Find where the given text appears and provide that cell's center as [x, y] coordinate. 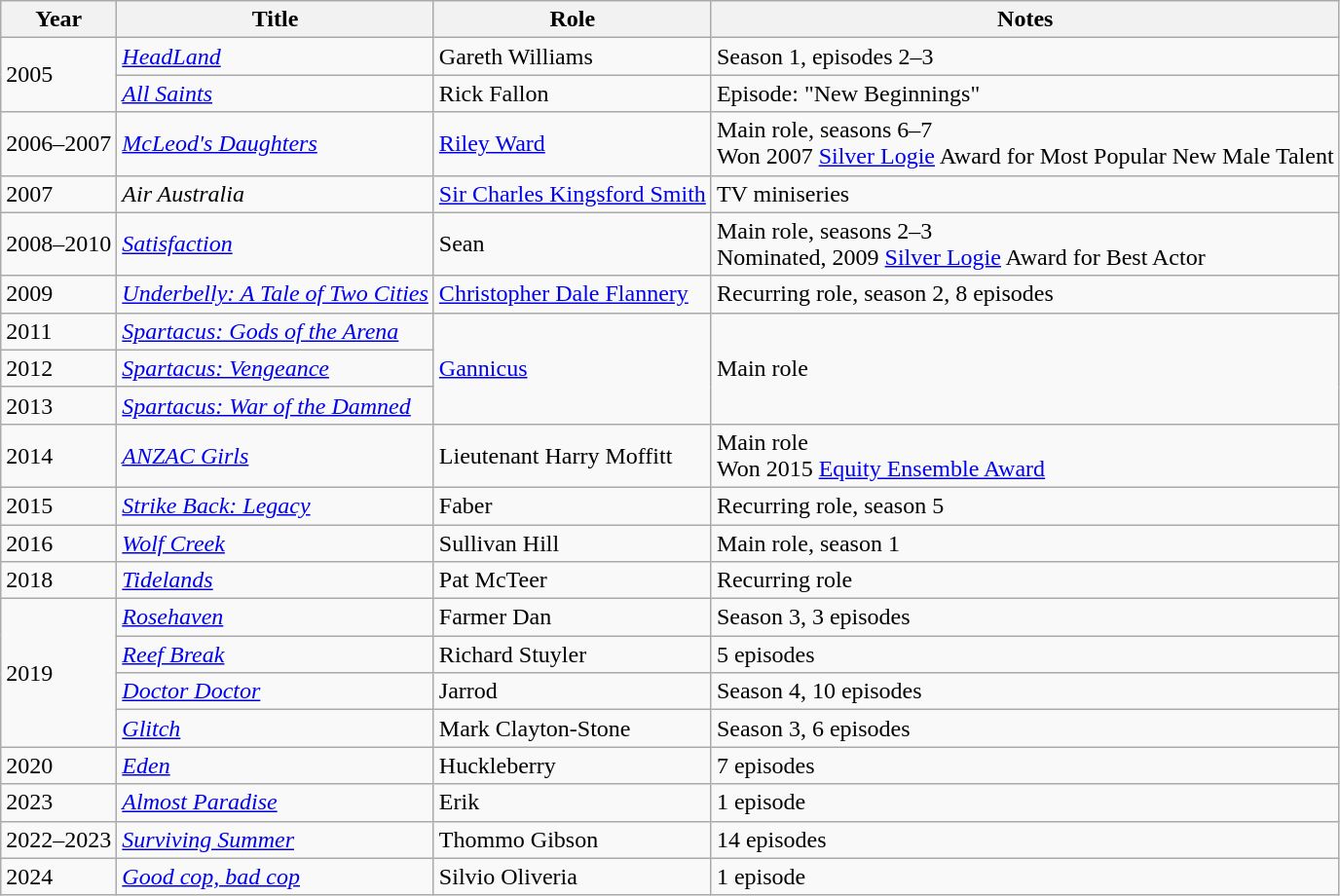
All Saints [276, 93]
Sean [573, 243]
2024 [58, 877]
Almost Paradise [276, 803]
Spartacus: Vengeance [276, 368]
Season 3, 3 episodes [1024, 617]
Tidelands [276, 580]
Thommo Gibson [573, 840]
Mark Clayton-Stone [573, 728]
Main role [1024, 368]
2006–2007 [58, 144]
Role [573, 19]
Main role, seasons 2–3Nominated, 2009 Silver Logie Award for Best Actor [1024, 243]
2022–2023 [58, 840]
Huckleberry [573, 765]
2009 [58, 294]
2018 [58, 580]
2012 [58, 368]
Lieutenant Harry Moffitt [573, 456]
Eden [276, 765]
Season 4, 10 episodes [1024, 691]
Doctor Doctor [276, 691]
Farmer Dan [573, 617]
Riley Ward [573, 144]
Season 1, episodes 2–3 [1024, 56]
Gannicus [573, 368]
Good cop, bad cop [276, 877]
Jarrod [573, 691]
Rosehaven [276, 617]
Main role, season 1 [1024, 542]
2005 [58, 75]
Notes [1024, 19]
2011 [58, 331]
Main roleWon 2015 Equity Ensemble Award [1024, 456]
Main role, seasons 6–7Won 2007 Silver Logie Award for Most Popular New Male Talent [1024, 144]
Christopher Dale Flannery [573, 294]
Season 3, 6 episodes [1024, 728]
Strike Back: Legacy [276, 505]
Recurring role, season 5 [1024, 505]
Recurring role [1024, 580]
Spartacus: War of the Damned [276, 405]
Sullivan Hill [573, 542]
Silvio Oliveria [573, 877]
2007 [58, 194]
Recurring role, season 2, 8 episodes [1024, 294]
Reef Break [276, 654]
McLeod's Daughters [276, 144]
2023 [58, 803]
HeadLand [276, 56]
Air Australia [276, 194]
2014 [58, 456]
Pat McTeer [573, 580]
Episode: "New Beginnings" [1024, 93]
5 episodes [1024, 654]
Surviving Summer [276, 840]
Title [276, 19]
Underbelly: A Tale of Two Cities [276, 294]
2016 [58, 542]
14 episodes [1024, 840]
2008–2010 [58, 243]
Glitch [276, 728]
7 episodes [1024, 765]
Rick Fallon [573, 93]
2013 [58, 405]
Wolf Creek [276, 542]
Richard Stuyler [573, 654]
Erik [573, 803]
Gareth Williams [573, 56]
Faber [573, 505]
Year [58, 19]
Satisfaction [276, 243]
2020 [58, 765]
ANZAC Girls [276, 456]
2019 [58, 673]
TV miniseries [1024, 194]
2015 [58, 505]
Sir Charles Kingsford Smith [573, 194]
Spartacus: Gods of the Arena [276, 331]
